Identify which cell holds the provided text, then report its (X, Y) central coordinate. 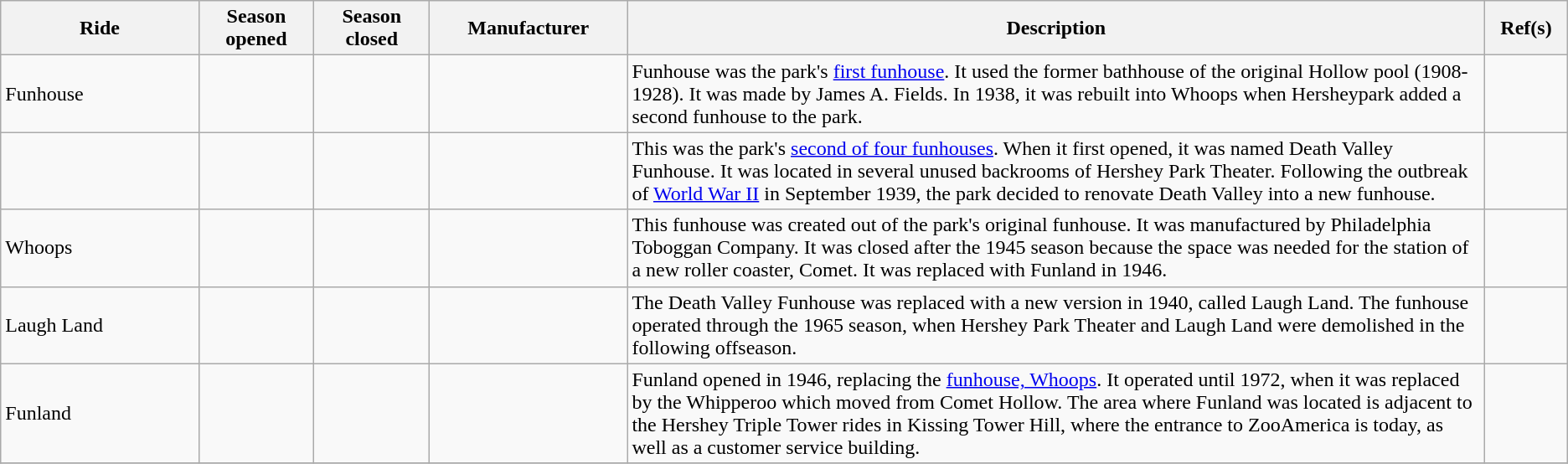
Season opened (256, 28)
Laugh Land (100, 325)
Funhouse (100, 94)
Whoops (100, 248)
Description (1056, 28)
Funland (100, 414)
Ref(s) (1526, 28)
Manufacturer (529, 28)
Ride (100, 28)
Season closed (372, 28)
